Return (x, y) of the center of cell containing provided text 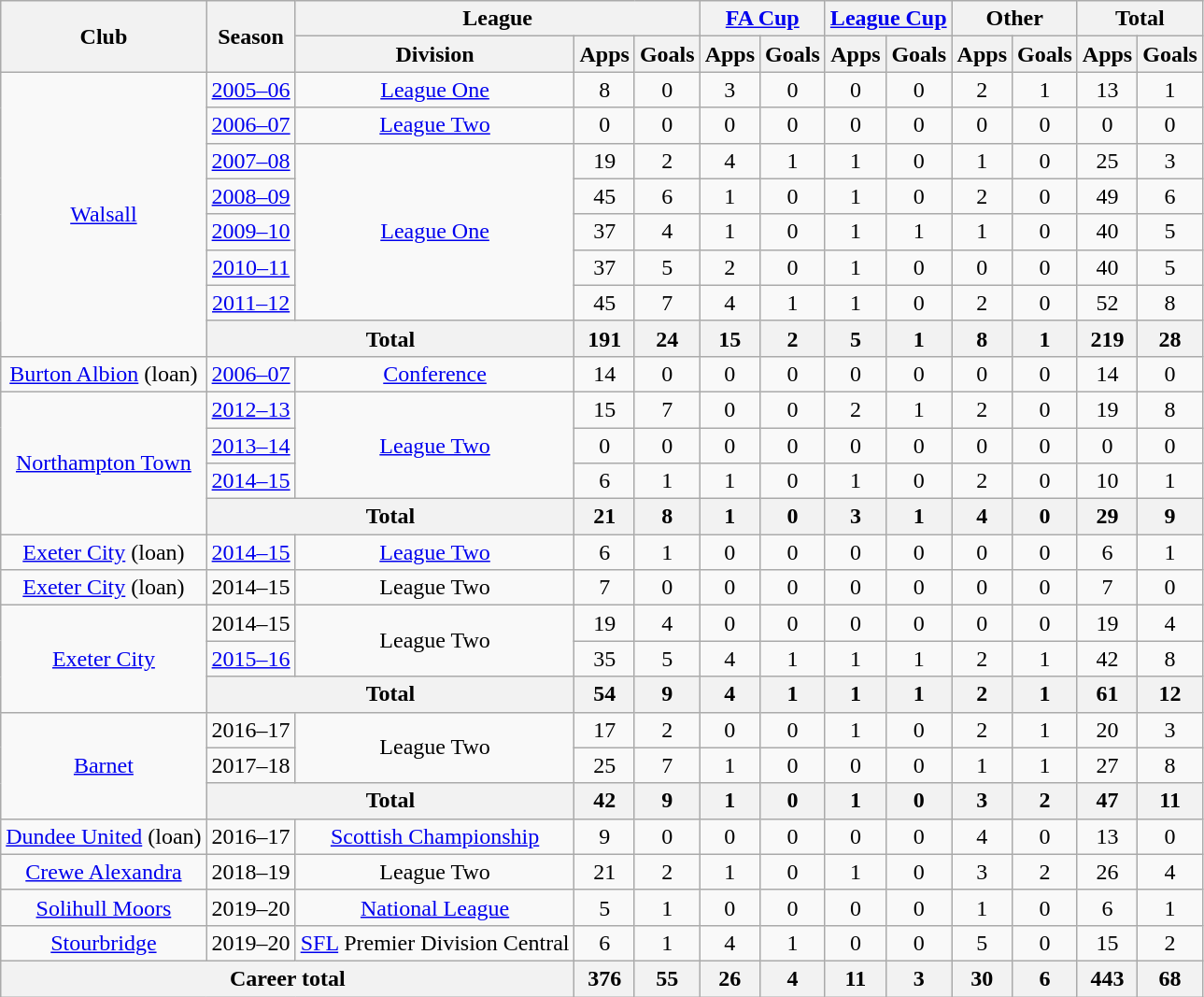
2015–16 (250, 659)
47 (1107, 801)
68 (1170, 978)
27 (1107, 765)
Conference (435, 374)
Club (104, 36)
Stourbridge (104, 943)
Crewe Alexandra (104, 872)
2018–19 (250, 872)
2011–12 (250, 303)
20 (1107, 730)
League (497, 19)
219 (1107, 338)
2009–10 (250, 232)
Scottish Championship (435, 836)
SFL Premier Division Central (435, 943)
2013–14 (250, 446)
35 (604, 659)
Burton Albion (loan) (104, 374)
National League (435, 907)
29 (1107, 517)
55 (667, 978)
2007–08 (250, 161)
2005–06 (250, 90)
Barnet (104, 765)
12 (1170, 694)
Exeter City (104, 659)
2008–09 (250, 196)
2017–18 (250, 765)
54 (604, 694)
24 (667, 338)
17 (604, 730)
30 (982, 978)
52 (1107, 303)
FA Cup (762, 19)
Other (1014, 19)
2012–13 (250, 409)
376 (604, 978)
2010–11 (250, 267)
49 (1107, 196)
Division (435, 54)
Solihull Moors (104, 907)
191 (604, 338)
Season (250, 36)
Walsall (104, 214)
10 (1107, 481)
28 (1170, 338)
61 (1107, 694)
Career total (288, 978)
League Cup (888, 19)
Dundee United (loan) (104, 836)
Northampton Town (104, 463)
443 (1107, 978)
